Return the [X, Y] coordinate for the center point of the cell that contains the specified text.  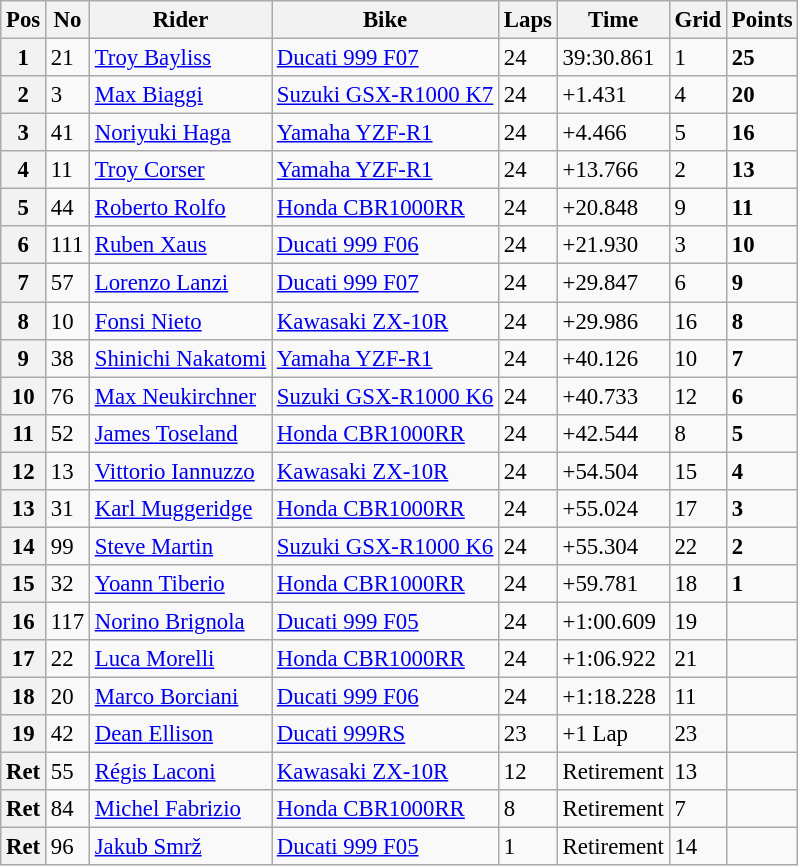
117 [68, 621]
+20.848 [613, 208]
Lorenzo Lanzi [180, 283]
Laps [528, 20]
+1:18.228 [613, 697]
+13.766 [613, 170]
39:30.861 [613, 58]
+4.466 [613, 133]
Yoann Tiberio [180, 584]
Max Biaggi [180, 95]
Jakub Smrž [180, 847]
41 [68, 133]
+55.024 [613, 509]
52 [68, 433]
32 [68, 584]
Michel Fabrizio [180, 809]
Shinichi Nakatomi [180, 358]
Troy Bayliss [180, 58]
+54.504 [613, 471]
111 [68, 245]
Fonsi Nieto [180, 321]
+40.733 [613, 396]
99 [68, 546]
44 [68, 208]
+40.126 [613, 358]
+29.847 [613, 283]
+1.431 [613, 95]
Ducati 999RS [386, 734]
Troy Corser [180, 170]
Bike [386, 20]
Régis Laconi [180, 772]
38 [68, 358]
Time [613, 20]
Max Neukirchner [180, 396]
Luca Morelli [180, 659]
+55.304 [613, 546]
+42.544 [613, 433]
+1 Lap [613, 734]
96 [68, 847]
Karl Muggeridge [180, 509]
+21.930 [613, 245]
Rider [180, 20]
Noriyuki Haga [180, 133]
Suzuki GSX-R1000 K7 [386, 95]
+1:06.922 [613, 659]
No [68, 20]
Roberto Rolfo [180, 208]
42 [68, 734]
Points [762, 20]
25 [762, 58]
Pos [24, 20]
Grid [698, 20]
+29.986 [613, 321]
James Toseland [180, 433]
Norino Brignola [180, 621]
Marco Borciani [180, 697]
Steve Martin [180, 546]
+59.781 [613, 584]
84 [68, 809]
76 [68, 396]
57 [68, 283]
+1:00.609 [613, 621]
Dean Ellison [180, 734]
31 [68, 509]
Vittorio Iannuzzo [180, 471]
55 [68, 772]
Ruben Xaus [180, 245]
